Capture the cell that displays the provided text and extract its (X, Y) central coordinate. 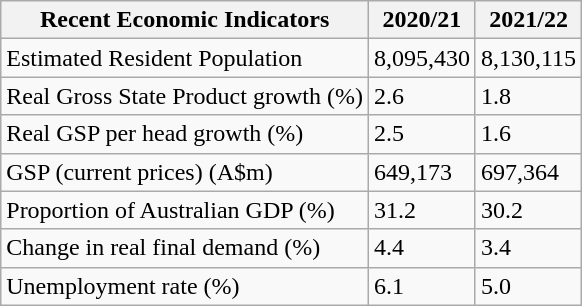
697,364 (528, 172)
Estimated Resident Population (185, 58)
Proportion of Australian GDP (%) (185, 210)
GSP (current prices) (A$m) (185, 172)
1.6 (528, 134)
Change in real final demand (%) (185, 248)
2.6 (422, 96)
6.1 (422, 286)
2.5 (422, 134)
8,095,430 (422, 58)
31.2 (422, 210)
2021/22 (528, 20)
30.2 (528, 210)
4.4 (422, 248)
3.4 (528, 248)
Real GSP per head growth (%) (185, 134)
5.0 (528, 286)
8,130,115 (528, 58)
1.8 (528, 96)
Real Gross State Product growth (%) (185, 96)
649,173 (422, 172)
2020/21 (422, 20)
Unemployment rate (%) (185, 286)
Recent Economic Indicators (185, 20)
